Detect which cell encompasses the target text, then output its [X, Y] center coordinate. 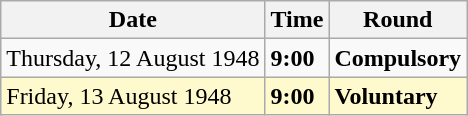
Friday, 13 August 1948 [133, 96]
Thursday, 12 August 1948 [133, 58]
Round [398, 20]
Compulsory [398, 58]
Date [133, 20]
Time [297, 20]
Voluntary [398, 96]
